Extract the (X, Y) coordinate from the center of the cell holding the provided text.  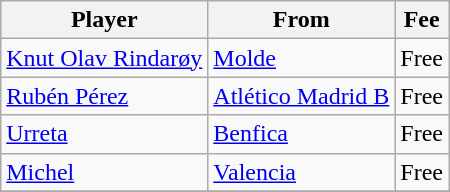
Atlético Madrid B (302, 96)
Knut Olav Rindarøy (104, 58)
Fee (422, 20)
Urreta (104, 134)
Benfica (302, 134)
Valencia (302, 172)
Molde (302, 58)
From (302, 20)
Rubén Pérez (104, 96)
Player (104, 20)
Michel (104, 172)
